Output the [X, Y] coordinate of the center of the cell containing the given text.  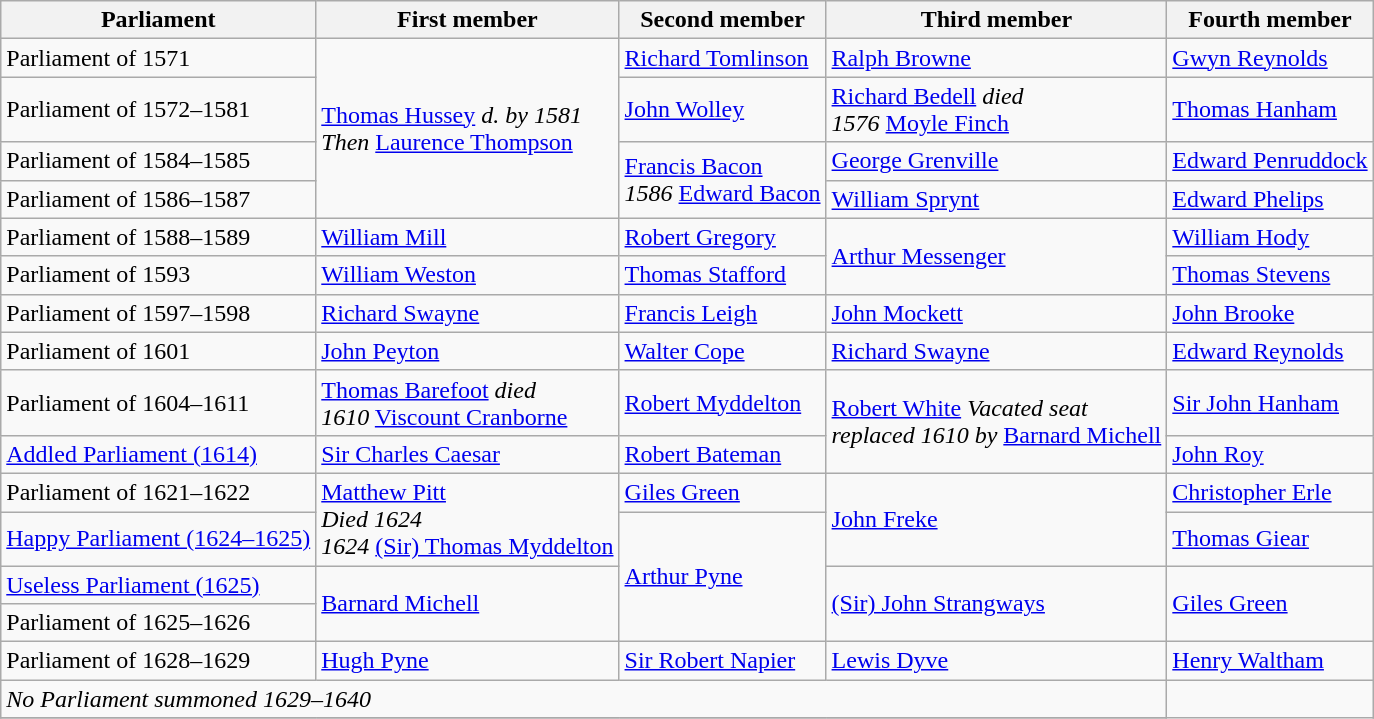
John Peyton [468, 351]
Robert Bateman [722, 454]
Arthur Messenger [996, 256]
Gwyn Reynolds [1270, 58]
Thomas Stevens [1270, 275]
Parliament of 1628–1629 [158, 661]
Richard Tomlinson [722, 58]
Parliament of 1625–1626 [158, 623]
Parliament of 1604–1611 [158, 402]
Thomas Stafford [722, 275]
Parliament of 1586–1587 [158, 199]
Barnard Michell [468, 604]
Robert Myddelton [722, 402]
John Brooke [1270, 313]
Second member [722, 20]
Matthew PittDied 16241624 (Sir) Thomas Myddelton [468, 519]
Thomas Hussey d. by 1581Then Laurence Thompson [468, 128]
William Sprynt [996, 199]
Parliament of 1597–1598 [158, 313]
Useless Parliament (1625) [158, 585]
John Roy [1270, 454]
Parliament of 1621–1622 [158, 492]
Richard Bedell died1576 Moyle Finch [996, 110]
Hugh Pyne [468, 661]
No Parliament summoned 1629–1640 [584, 699]
Parliament of 1571 [158, 58]
Thomas Barefoot died1610 Viscount Cranborne [468, 402]
Sir John Hanham [1270, 402]
Edward Phelips [1270, 199]
Happy Parliament (1624–1625) [158, 539]
Edward Reynolds [1270, 351]
Christopher Erle [1270, 492]
John Wolley [722, 110]
Ralph Browne [996, 58]
Walter Cope [722, 351]
William Weston [468, 275]
Sir Charles Caesar [468, 454]
Lewis Dyve [996, 661]
George Grenville [996, 161]
Parliament of 1601 [158, 351]
Robert White Vacated seatreplaced 1610 by Barnard Michell [996, 422]
John Freke [996, 519]
Edward Penruddock [1270, 161]
William Hody [1270, 237]
Robert Gregory [722, 237]
Third member [996, 20]
Henry Waltham [1270, 661]
Parliament of 1588–1589 [158, 237]
John Mockett [996, 313]
William Mill [468, 237]
Parliament [158, 20]
Francis Bacon 1586 Edward Bacon [722, 180]
Addled Parliament (1614) [158, 454]
Fourth member [1270, 20]
Thomas Giear [1270, 539]
(Sir) John Strangways [996, 604]
Parliament of 1584–1585 [158, 161]
First member [468, 20]
Parliament of 1593 [158, 275]
Arthur Pyne [722, 577]
Sir Robert Napier [722, 661]
Thomas Hanham [1270, 110]
Francis Leigh [722, 313]
Parliament of 1572–1581 [158, 110]
